Pinpoint the cell where the given text exists, returning its (x, y) midpoint coordinate. 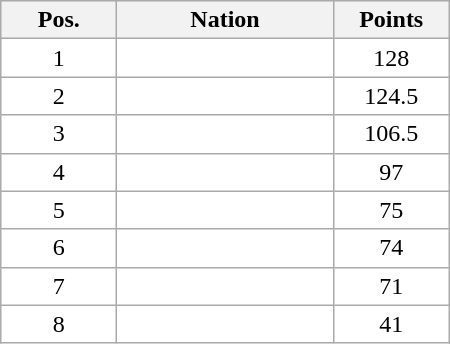
41 (391, 324)
6 (59, 248)
74 (391, 248)
4 (59, 172)
Points (391, 20)
106.5 (391, 134)
2 (59, 96)
Pos. (59, 20)
97 (391, 172)
75 (391, 210)
128 (391, 58)
Nation (225, 20)
5 (59, 210)
1 (59, 58)
124.5 (391, 96)
71 (391, 286)
7 (59, 286)
8 (59, 324)
3 (59, 134)
